Identify which cell holds the provided text, then report its [x, y] central coordinate. 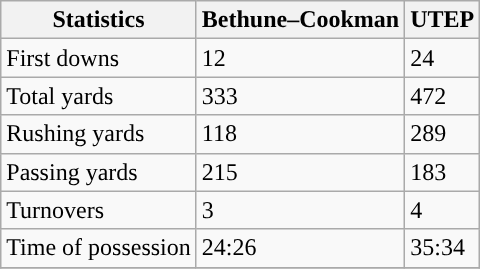
472 [442, 96]
333 [300, 96]
Total yards [99, 96]
24 [442, 58]
35:34 [442, 248]
24:26 [300, 248]
Time of possession [99, 248]
Passing yards [99, 172]
Statistics [99, 20]
289 [442, 134]
Rushing yards [99, 134]
3 [300, 210]
Bethune–Cookman [300, 20]
12 [300, 58]
118 [300, 134]
First downs [99, 58]
183 [442, 172]
Turnovers [99, 210]
215 [300, 172]
UTEP [442, 20]
4 [442, 210]
